Detect which cell encompasses the target text, then output its (x, y) center coordinate. 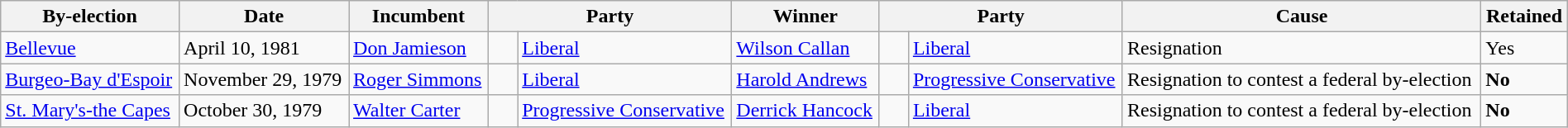
Burgeo-Bay d'Espoir (90, 79)
St. Mary's-the Capes (90, 111)
By-election (90, 17)
Retained (1524, 17)
October 30, 1979 (265, 111)
Walter Carter (418, 111)
Roger Simmons (418, 79)
Yes (1524, 48)
Don Jamieson (418, 48)
Resignation (1302, 48)
Winner (806, 17)
Cause (1302, 17)
Harold Andrews (806, 79)
Bellevue (90, 48)
Derrick Hancock (806, 111)
Date (265, 17)
November 29, 1979 (265, 79)
Wilson Callan (806, 48)
Incumbent (418, 17)
April 10, 1981 (265, 48)
